Return [x, y] of the center of cell containing provided text 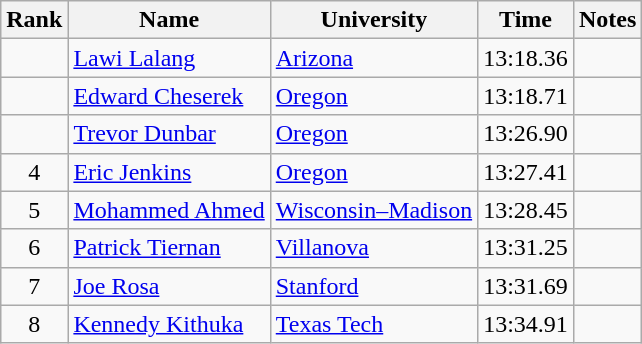
13:34.91 [526, 324]
6 [34, 248]
Texas Tech [374, 324]
Patrick Tiernan [169, 248]
13:18.71 [526, 96]
Eric Jenkins [169, 172]
Kennedy Kithuka [169, 324]
Trevor Dunbar [169, 134]
7 [34, 286]
Wisconsin–Madison [374, 210]
Arizona [374, 58]
13:31.25 [526, 248]
Stanford [374, 286]
13:26.90 [526, 134]
13:28.45 [526, 210]
Rank [34, 20]
5 [34, 210]
8 [34, 324]
Mohammed Ahmed [169, 210]
13:18.36 [526, 58]
13:31.69 [526, 286]
Notes [607, 20]
Lawi Lalang [169, 58]
Villanova [374, 248]
Joe Rosa [169, 286]
4 [34, 172]
University [374, 20]
13:27.41 [526, 172]
Name [169, 20]
Time [526, 20]
Edward Cheserek [169, 96]
